Find where the given text appears and provide that cell's center as (x, y) coordinate. 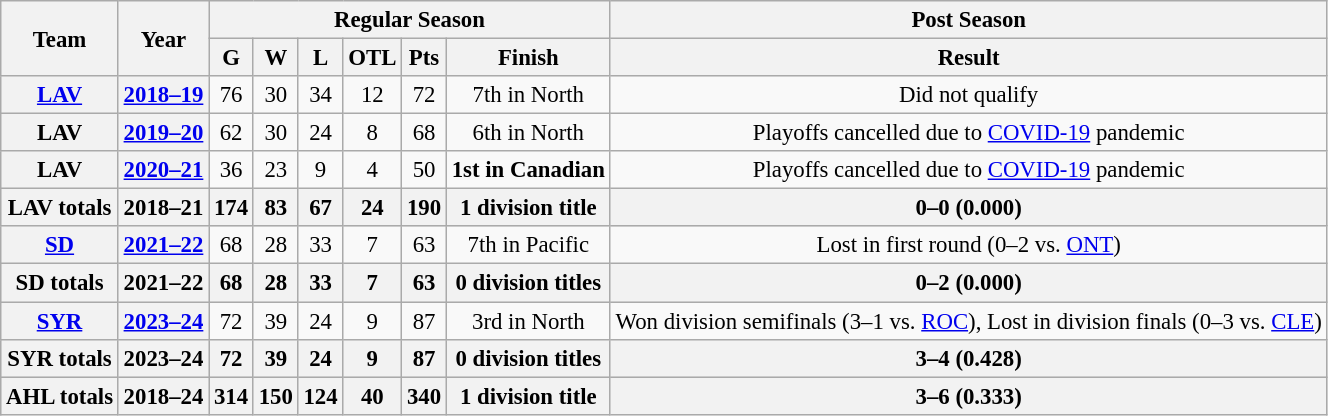
62 (232, 133)
SD totals (60, 283)
2018–24 (163, 396)
50 (424, 170)
Team (60, 38)
SYR totals (60, 358)
Regular Season (410, 20)
83 (276, 208)
2019–20 (163, 133)
2018–21 (163, 208)
3–6 (0.333) (968, 396)
1st in Canadian (528, 170)
2020–21 (163, 170)
Pts (424, 58)
23 (276, 170)
4 (372, 170)
3rd in North (528, 321)
7th in Pacific (528, 245)
Post Season (968, 20)
174 (232, 208)
8 (372, 133)
3–4 (0.428) (968, 358)
LAV totals (60, 208)
SYR (60, 321)
OTL (372, 58)
Result (968, 58)
2018–19 (163, 95)
124 (320, 396)
340 (424, 396)
34 (320, 95)
76 (232, 95)
12 (372, 95)
0–2 (0.000) (968, 283)
SD (60, 245)
6th in North (528, 133)
Did not qualify (968, 95)
Won division semifinals (3–1 vs. ROC), Lost in division finals (0–3 vs. CLE) (968, 321)
190 (424, 208)
AHL totals (60, 396)
Year (163, 38)
67 (320, 208)
0–0 (0.000) (968, 208)
L (320, 58)
Finish (528, 58)
40 (372, 396)
7th in North (528, 95)
Lost in first round (0–2 vs. ONT) (968, 245)
150 (276, 396)
G (232, 58)
36 (232, 170)
W (276, 58)
314 (232, 396)
